Scan for the cell matching the given text and deliver its (x, y) coordinate at center. 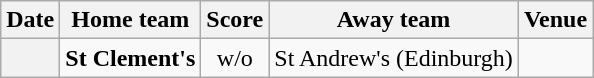
Venue (555, 20)
St Clement's (130, 58)
Date (30, 20)
Away team (394, 20)
Score (235, 20)
Home team (130, 20)
w/o (235, 58)
St Andrew's (Edinburgh) (394, 58)
